Return [X, Y] of the center of cell containing provided text 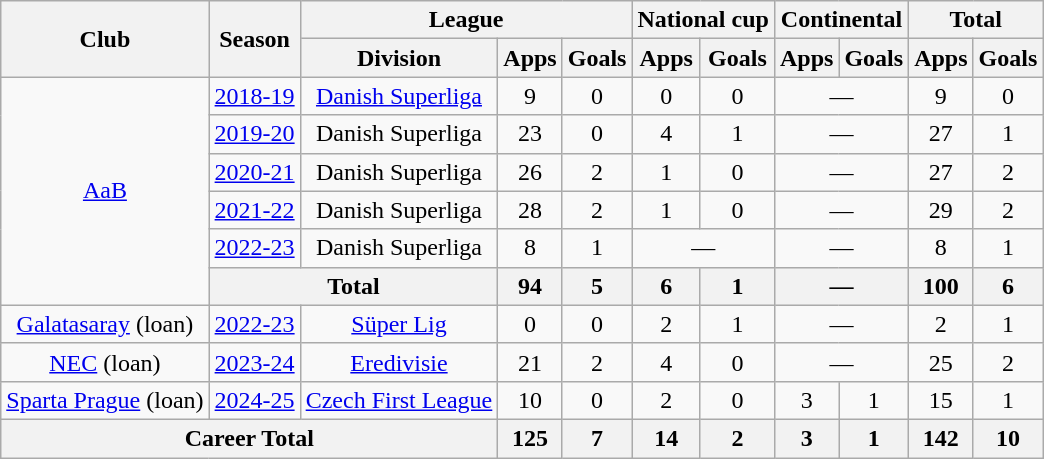
94 [530, 286]
League [466, 20]
Club [105, 39]
2018-19 [254, 96]
2023-24 [254, 362]
14 [666, 438]
Czech First League [399, 400]
Season [254, 39]
7 [597, 438]
29 [941, 210]
Continental [841, 20]
25 [941, 362]
National cup [703, 20]
Sparta Prague (loan) [105, 400]
142 [941, 438]
26 [530, 172]
125 [530, 438]
2019-20 [254, 134]
21 [530, 362]
5 [597, 286]
Eredivisie [399, 362]
Division [399, 58]
AaB [105, 191]
2020-21 [254, 172]
2021-22 [254, 210]
2024-25 [254, 400]
28 [530, 210]
15 [941, 400]
Career Total [250, 438]
23 [530, 134]
Süper Lig [399, 324]
NEC (loan) [105, 362]
100 [941, 286]
Galatasaray (loan) [105, 324]
